Identify which cell holds the provided text, then report its [X, Y] central coordinate. 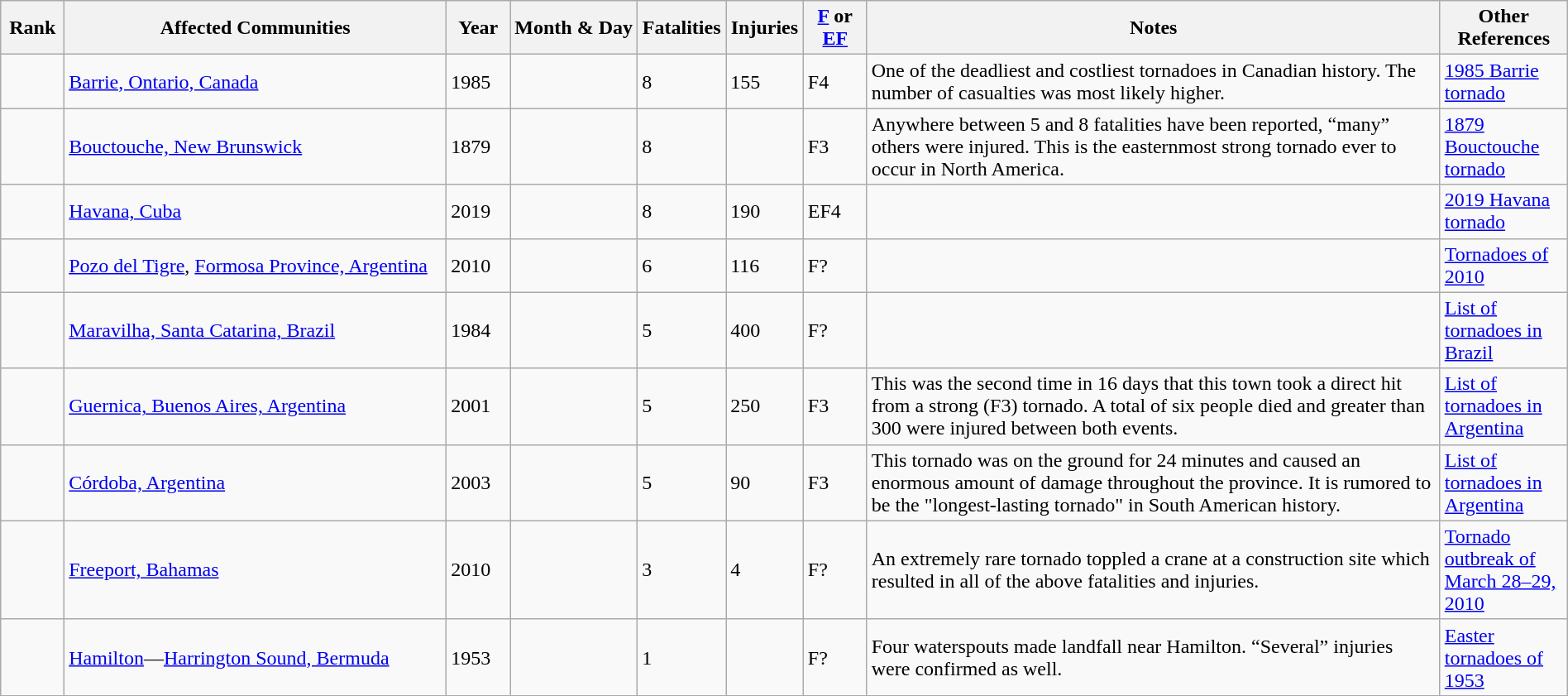
2001 [478, 406]
2019 [478, 212]
Month & Day [574, 28]
EF4 [835, 212]
List of tornadoes in Brazil [1503, 330]
Bouctouche, New Brunswick [256, 146]
1953 [478, 657]
Havana, Cuba [256, 212]
Year [478, 28]
Other References [1503, 28]
Four waterspouts made landfall near Hamilton. “Several” injuries were confirmed as well. [1153, 657]
250 [765, 406]
One of the deadliest and costliest tornadoes in Canadian history. The number of casualties was most likely higher. [1153, 81]
Fatalities [681, 28]
4 [765, 569]
1879 Bouctouche tornado [1503, 146]
1984 [478, 330]
Easter tornadoes of 1953 [1503, 657]
F4 [835, 81]
Córdoba, Argentina [256, 482]
1985 [478, 81]
F or EF [835, 28]
1 [681, 657]
Injuries [765, 28]
Guernica, Buenos Aires, Argentina [256, 406]
1985 Barrie tornado [1503, 81]
90 [765, 482]
2019 Havana tornado [1503, 212]
Hamilton—Harrington Sound, Bermuda [256, 657]
Notes [1153, 28]
Freeport, Bahamas [256, 569]
Rank [33, 28]
116 [765, 265]
3 [681, 569]
An extremely rare tornado toppled a crane at a construction site which resulted in all of the above fatalities and injuries. [1153, 569]
Maravilha, Santa Catarina, Brazil [256, 330]
1879 [478, 146]
Tornado outbreak of March 28–29, 2010 [1503, 569]
6 [681, 265]
Tornadoes of 2010 [1503, 265]
2003 [478, 482]
400 [765, 330]
Barrie, Ontario, Canada [256, 81]
155 [765, 81]
Affected Communities [256, 28]
190 [765, 212]
Pozo del Tigre, Formosa Province, Argentina [256, 265]
